Locate the cell with the specified text and output its [x, y] center coordinate. 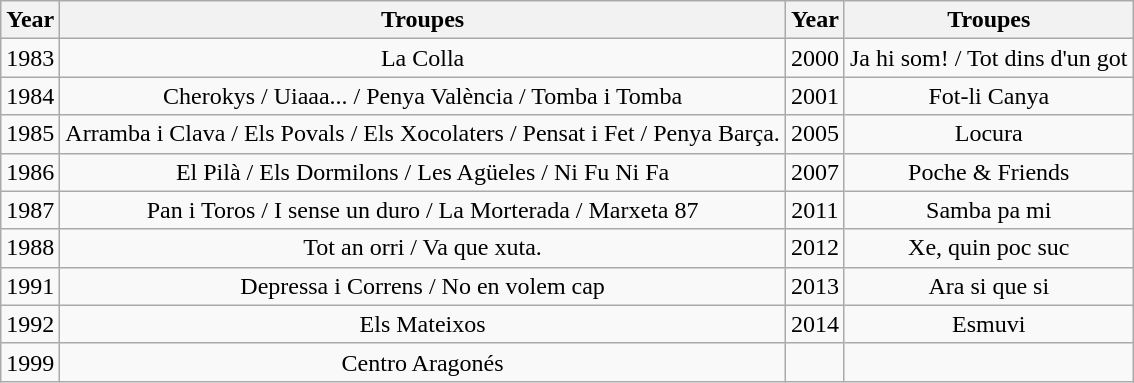
Xe, quin poc suc [988, 248]
Locura [988, 134]
1999 [30, 362]
2007 [814, 172]
1988 [30, 248]
Cherokys / Uiaaa... / Penya València / Tomba i Tomba [423, 96]
Fot-li Canya [988, 96]
1992 [30, 324]
Esmuvi [988, 324]
1984 [30, 96]
Depressa i Correns / No en volem cap [423, 286]
2013 [814, 286]
Samba pa mi [988, 210]
1985 [30, 134]
El Pilà / Els Dormilons / Les Agüeles / Ni Fu Ni Fa [423, 172]
2000 [814, 58]
Tot an orri / Va que xuta. [423, 248]
Ara si que si [988, 286]
2011 [814, 210]
1986 [30, 172]
1983 [30, 58]
Els Mateixos [423, 324]
Poche & Friends [988, 172]
1987 [30, 210]
2001 [814, 96]
Arramba i Clava / Els Povals / Els Xocolaters / Pensat i Fet / Penya Barça. [423, 134]
Ja hi som! / Tot dins d'un got [988, 58]
2012 [814, 248]
1991 [30, 286]
La Colla [423, 58]
2014 [814, 324]
Centro Aragonés [423, 362]
Pan i Toros / I sense un duro / La Morterada / Marxeta 87 [423, 210]
2005 [814, 134]
